For the text-containing cell, return its midpoint in (X, Y) coordinate format. 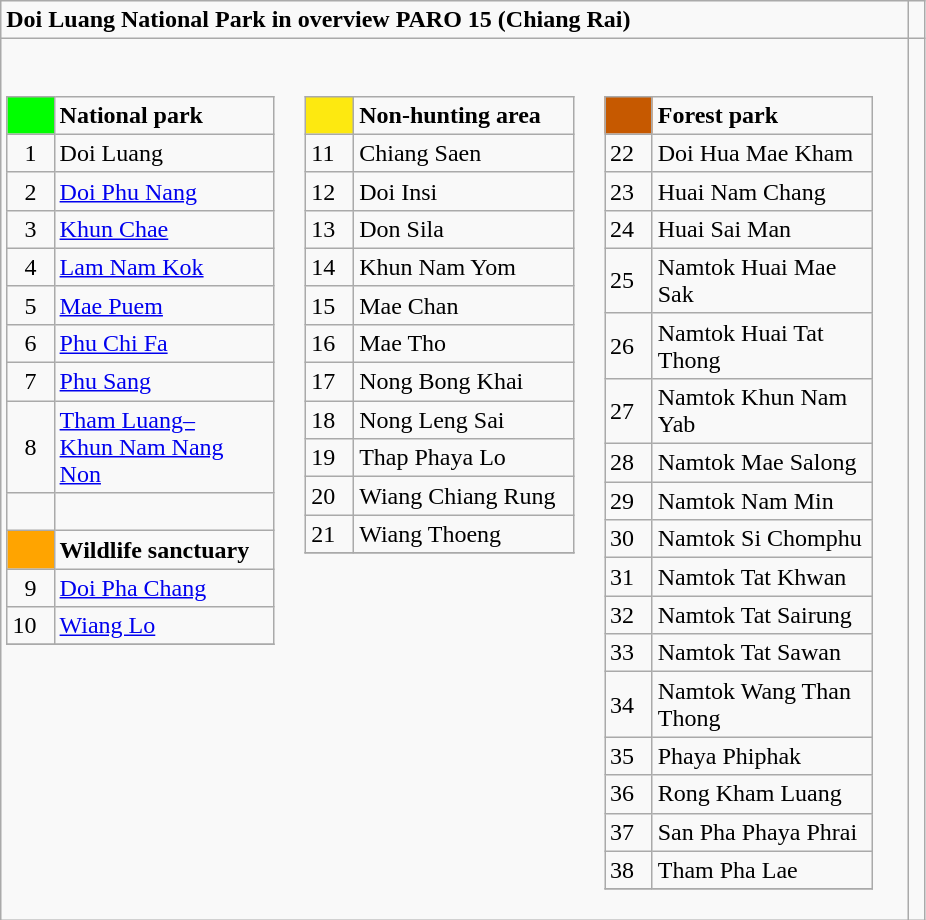
Wiang Chiang Rung (464, 496)
11 (330, 153)
26 (629, 346)
12 (330, 191)
5 (30, 305)
Namtok Tat Sawan (762, 653)
Namtok Si Chomphu (762, 539)
20 (330, 496)
Doi Phu Nang (164, 191)
Huai Sai Man (762, 229)
Chiang Saen (464, 153)
Wiang Thoeng (464, 534)
Doi Pha Chang (164, 588)
Phaya Phiphak (762, 756)
28 (629, 463)
38 (629, 870)
Non-hunting area (464, 115)
7 (30, 382)
Khun Nam Yom (464, 267)
Tham Pha Lae (762, 870)
2 (30, 191)
31 (629, 577)
Namtok Tat Sairung (762, 615)
Namtok Huai Mae Sak (762, 280)
Doi Insi (464, 191)
Phu Sang (164, 382)
Lam Nam Kok (164, 267)
8 (30, 447)
San Pha Phaya Phrai (762, 832)
National park (164, 115)
19 (330, 458)
Wiang Lo (164, 626)
13 (330, 229)
15 (330, 305)
Namtok Tat Khwan (762, 577)
Mae Tho (464, 343)
Mae Puem (164, 305)
Mae Chan (464, 305)
30 (629, 539)
3 (30, 229)
1 (30, 153)
21 (330, 534)
22 (629, 153)
23 (629, 191)
37 (629, 832)
Namtok Mae Salong (762, 463)
Doi Hua Mae Kham (762, 153)
Thap Phaya Lo (464, 458)
24 (629, 229)
4 (30, 267)
36 (629, 794)
Doi Luang National Park in overview PARO 15 (Chiang Rai) (454, 20)
Namtok Nam Min (762, 501)
16 (330, 343)
Khun Chae (164, 229)
25 (629, 280)
Nong Leng Sai (464, 420)
Don Sila (464, 229)
34 (629, 704)
6 (30, 343)
27 (629, 410)
18 (330, 420)
Tham Luang–Khun Nam Nang Non (164, 447)
Huai Nam Chang (762, 191)
Doi Luang (164, 153)
Forest park (762, 115)
29 (629, 501)
35 (629, 756)
Namtok Wang Than Thong (762, 704)
33 (629, 653)
Nong Bong Khai (464, 382)
32 (629, 615)
14 (330, 267)
Wildlife sanctuary (164, 550)
17 (330, 382)
Rong Kham Luang (762, 794)
Namtok Khun Nam Yab (762, 410)
9 (30, 588)
10 (30, 626)
Namtok Huai Tat Thong (762, 346)
Phu Chi Fa (164, 343)
